From the cell containing the given text, extract its center point as [X, Y] coordinate. 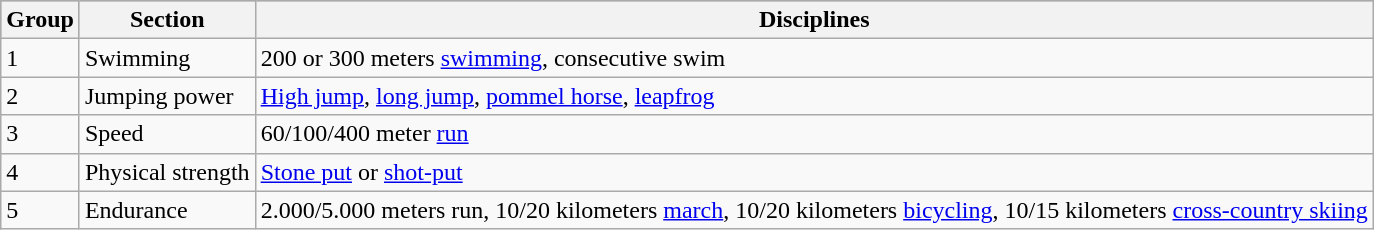
Physical strength [167, 172]
Stone put or shot-put [814, 172]
5 [40, 210]
Endurance [167, 210]
2.000/5.000 meters run, 10/20 kilometers march, 10/20 kilometers bicycling, 10/15 kilometers cross-country skiing [814, 210]
2 [40, 96]
High jump, long jump, pommel horse, leapfrog [814, 96]
4 [40, 172]
200 or 300 meters swimming, consecutive swim [814, 58]
Jumping power [167, 96]
60/100/400 meter run [814, 134]
Swimming [167, 58]
Speed [167, 134]
Group [40, 20]
3 [40, 134]
Section [167, 20]
Disciplines [814, 20]
1 [40, 58]
